Detect which cell encompasses the target text, then output its (X, Y) center coordinate. 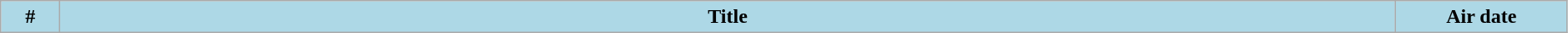
Title (728, 17)
Air date (1481, 17)
# (30, 17)
